Detect which cell encompasses the target text, then output its (X, Y) center coordinate. 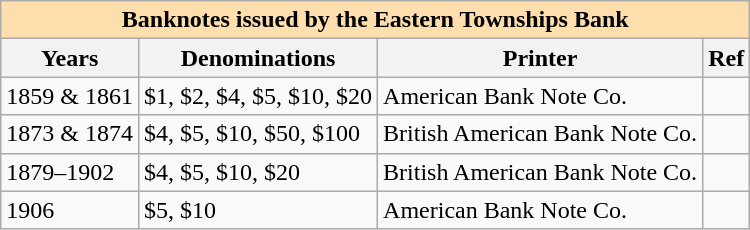
1859 & 1861 (70, 96)
Ref (726, 58)
Years (70, 58)
Banknotes issued by the Eastern Townships Bank (376, 20)
Printer (540, 58)
$5, $10 (258, 210)
1879–1902 (70, 172)
Denominations (258, 58)
$4, $5, $10, $20 (258, 172)
$1, $2, $4, $5, $10, $20 (258, 96)
1906 (70, 210)
1873 & 1874 (70, 134)
$4, $5, $10, $50, $100 (258, 134)
